Find where the given text appears and provide that cell's center as [X, Y] coordinate. 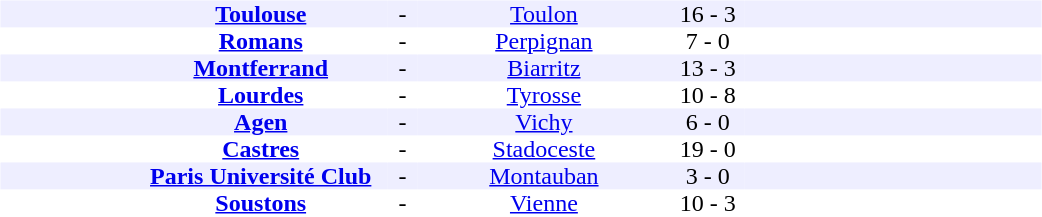
10 - 3 [708, 204]
Toulon [544, 14]
Toulouse [261, 14]
Stadoceste [544, 150]
Romans [261, 42]
7 - 0 [708, 42]
Tyrosse [544, 96]
6 - 0 [708, 122]
Montauban [544, 176]
Vienne [544, 204]
Montferrand [261, 68]
Vichy [544, 122]
Biarritz [544, 68]
10 - 8 [708, 96]
Soustons [261, 204]
3 - 0 [708, 176]
19 - 0 [708, 150]
Agen [261, 122]
Lourdes [261, 96]
Castres [261, 150]
Paris Université Club [261, 176]
Perpignan [544, 42]
16 - 3 [708, 14]
13 - 3 [708, 68]
